For the text-containing cell, return its midpoint in [X, Y] coordinate format. 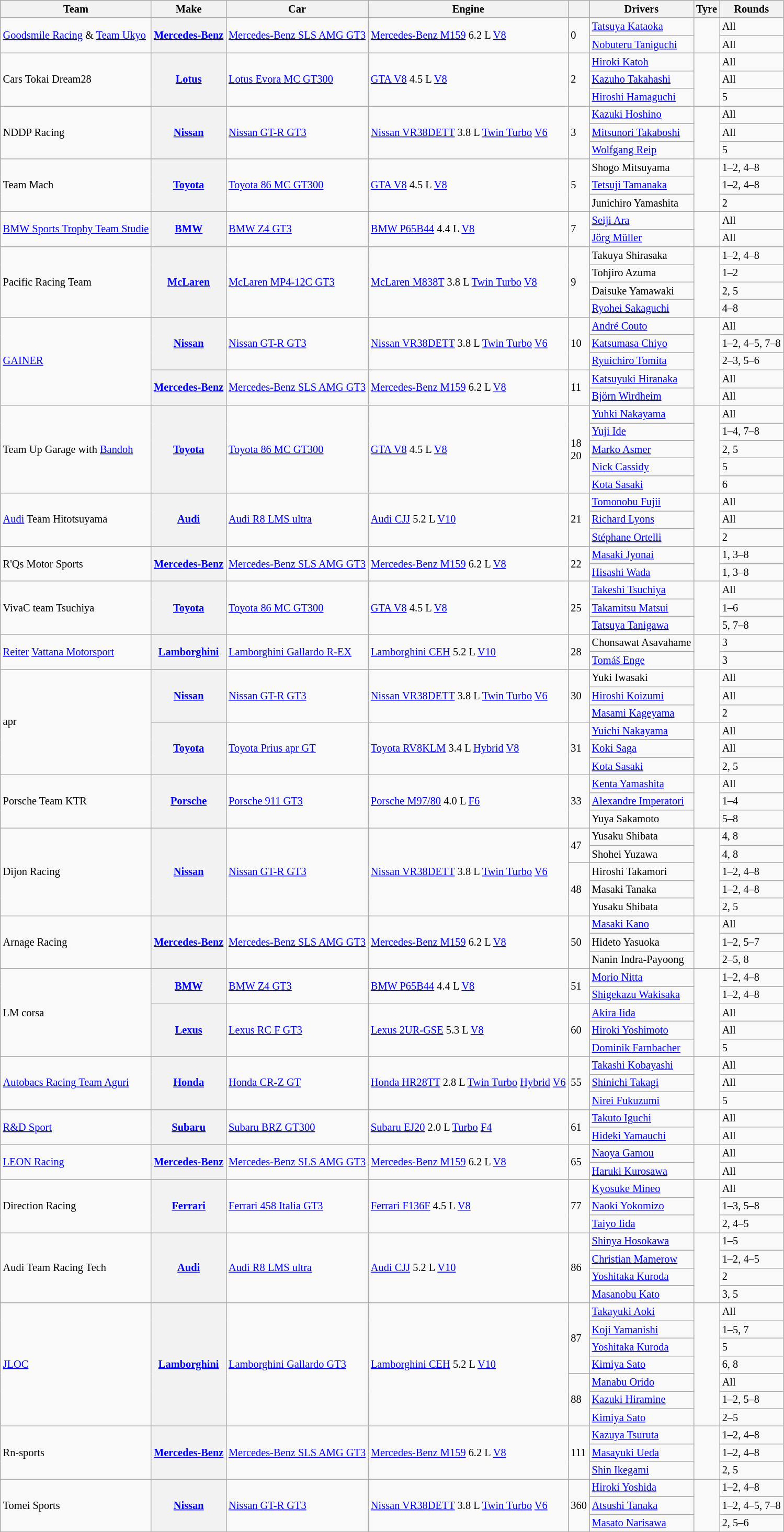
61 [579, 1127]
Kenta Yamashita [641, 784]
Car [297, 9]
2, 5–6 [752, 1523]
6 [752, 484]
Takayuki Aoki [641, 1312]
Lotus Evora MC GT300 [297, 80]
Tomáš Enge [641, 661]
Haruki Kurosawa [641, 1171]
Wolfgang Reip [641, 150]
Ryohei Sakaguchi [641, 308]
21 [579, 520]
Nirei Fukuzumi [641, 1100]
Lexus 2UR-GSE 5.3 L V8 [469, 1030]
McLaren [188, 282]
1–4 [752, 801]
Team Up Garage with Bandoh [76, 449]
Yuhki Nakayama [641, 414]
Honda HR28TT 2.8 L Twin Turbo Hybrid V6 [469, 1083]
3, 5 [752, 1294]
Takuto Iguchi [641, 1118]
9 [579, 282]
86 [579, 1268]
Naoya Gamou [641, 1153]
Audi Team Hitotsuyama [76, 520]
Shinichi Takagi [641, 1083]
7 [579, 229]
1–5 [752, 1241]
1–3, 5–8 [752, 1206]
1–2, 5–7 [752, 942]
Atsushi Tanaka [641, 1505]
88 [579, 1400]
87 [579, 1338]
McLaren M838T 3.8 L Twin Turbo V8 [469, 282]
Lotus [188, 80]
Kazuya Tsuruta [641, 1435]
77 [579, 1206]
60 [579, 1030]
Honda CR-Z GT [297, 1083]
Hiroki Yoshida [641, 1488]
Toyota Prius apr GT [297, 748]
Mitsunori Takaboshi [641, 132]
Audi Team Racing Tech [76, 1268]
30 [579, 696]
Reiter Vattana Motorsport [76, 652]
Marko Asmer [641, 449]
Subaru BRZ GT300 [297, 1127]
Lamborghini Gallardo GT3 [297, 1365]
Rn-sports [76, 1452]
Daisuke Yamawaki [641, 291]
Ryuichiro Tomita [641, 361]
Takeshi Tsuchiya [641, 590]
Naoki Yokomizo [641, 1206]
JLOC [76, 1365]
Shigekazu Wakisaka [641, 995]
Yuya Sakamoto [641, 819]
Goodsmile Racing & Team Ukyo [76, 36]
Stéphane Ortelli [641, 537]
Team Mach [76, 185]
R'Qs Motor Sports [76, 564]
Tohjiro Azuma [641, 273]
Rounds [752, 9]
Takuya Shirasaka [641, 256]
Hideto Yasuoka [641, 942]
2–3, 5–6 [752, 361]
5–8 [752, 819]
Manabu Orido [641, 1382]
Hisashi Wada [641, 572]
Morio Nitta [641, 977]
Alexandre Imperatori [641, 801]
McLaren MP4-12C GT3 [297, 282]
Yuji Ide [641, 432]
33 [579, 801]
Cars Tokai Dream28 [76, 80]
Lexus [188, 1030]
Pacific Racing Team [76, 282]
Masaki Tanaka [641, 889]
Akira Iida [641, 1013]
Dominik Farnbacher [641, 1048]
Kazuki Hoshino [641, 115]
Tatsuya Kataoka [641, 27]
1–6 [752, 608]
1820 [579, 449]
Porsche 911 GT3 [297, 801]
Lexus RC F GT3 [297, 1030]
Hideki Yamauchi [641, 1136]
Tomei Sports [76, 1505]
André Couto [641, 326]
25 [579, 608]
Ferrari [188, 1206]
Shohei Yuzawa [641, 854]
Christian Mamerow [641, 1259]
Tetsuji Tamanaka [641, 185]
Masato Narisawa [641, 1523]
1–2, 5–8 [752, 1400]
22 [579, 564]
Autobacs Racing Team Aguri [76, 1083]
VivaC team Tsuchiya [76, 608]
Jörg Müller [641, 238]
5, 7–8 [752, 625]
Make [188, 9]
Hiroshi Hamaguchi [641, 97]
Tyre [707, 9]
2–5 [752, 1417]
Honda [188, 1083]
111 [579, 1452]
47 [579, 845]
Takamitsu Matsui [641, 608]
BMW Sports Trophy Team Studie [76, 229]
Richard Lyons [641, 519]
2, 4–5 [752, 1224]
Katsumasa Chiyo [641, 344]
Tomonobu Fujii [641, 502]
Toyota RV8KLM 3.4 L Hybrid V8 [469, 748]
2–5, 8 [752, 960]
Ferrari 458 Italia GT3 [297, 1206]
Shin Ikegami [641, 1470]
Porsche [188, 801]
Kazuki Hiramine [641, 1400]
Porsche Team KTR [76, 801]
Team [76, 9]
Koji Yamanishi [641, 1330]
Masayuki Ueda [641, 1452]
Nick Cassidy [641, 467]
Subaru [188, 1127]
Masaki Kano [641, 924]
65 [579, 1162]
Masami Kageyama [641, 713]
51 [579, 985]
Ferrari F136F 4.5 L V8 [469, 1206]
LM corsa [76, 1012]
Katsuyuki Hiranaka [641, 379]
Engine [469, 9]
Nanin Indra-Payoong [641, 960]
Junichiro Yamashita [641, 203]
Direction Racing [76, 1206]
GAINER [76, 361]
apr [76, 722]
Kyosuke Mineo [641, 1188]
11 [579, 387]
Masanobu Kato [641, 1294]
Yuichi Nakayama [641, 731]
NDDP Racing [76, 132]
Hiroshi Takamori [641, 872]
1–4, 7–8 [752, 432]
Masaki Jyonai [641, 555]
Hiroki Katoh [641, 62]
Dijon Racing [76, 871]
Yuki Iwasaki [641, 678]
Arnage Racing [76, 941]
48 [579, 889]
Subaru EJ20 2.0 L Turbo F4 [469, 1127]
Porsche M97/80 4.0 L F6 [469, 801]
R&D Sport [76, 1127]
31 [579, 748]
Tatsuya Tanigawa [641, 625]
Taiyo Iida [641, 1224]
10 [579, 343]
LEON Racing [76, 1162]
Seiji Ara [641, 220]
28 [579, 652]
Shogo Mitsuyama [641, 167]
50 [579, 941]
Chonsawat Asavahame [641, 643]
Kazuho Takahashi [641, 80]
6, 8 [752, 1365]
1–5, 7 [752, 1330]
1–2, 4–5 [752, 1259]
0 [579, 36]
Hiroshi Koizumi [641, 696]
360 [579, 1505]
55 [579, 1083]
Takashi Kobayashi [641, 1065]
Koki Saga [641, 748]
Shinya Hosokawa [641, 1241]
Björn Wirdheim [641, 396]
Hiroki Yoshimoto [641, 1030]
Nobuteru Taniguchi [641, 44]
Lamborghini Gallardo R-EX [297, 652]
1–2 [752, 273]
Drivers [641, 9]
4–8 [752, 308]
